Pinpoint the cell where the given text exists, returning its [x, y] midpoint coordinate. 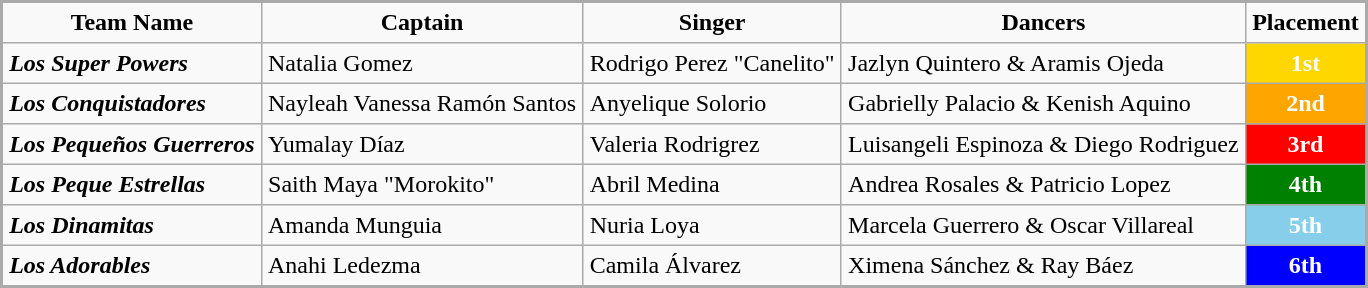
Singer [712, 22]
2nd [1306, 103]
5th [1306, 225]
Amanda Munguia [422, 225]
3rd [1306, 144]
Dancers [1043, 22]
6th [1306, 265]
Rodrigo Perez "Canelito" [712, 63]
Marcela Guerrero & Oscar Villareal [1043, 225]
Placement [1306, 22]
Andrea Rosales & Patricio Lopez [1043, 184]
Los Pequeños Guerreros [132, 144]
Nuria Loya [712, 225]
Los Adorables [132, 265]
Los Peque Estrellas [132, 184]
Team Name [132, 22]
Abril Medina [712, 184]
Anyelique Solorio [712, 103]
Anahi Ledezma [422, 265]
Saith Maya "Morokito" [422, 184]
Los Dinamitas [132, 225]
Los Super Powers [132, 63]
Captain [422, 22]
Camila Álvarez [712, 265]
Los Conquistadores [132, 103]
1st [1306, 63]
Luisangeli Espinoza & Diego Rodriguez [1043, 144]
Natalia Gomez [422, 63]
Valeria Rodrigrez [712, 144]
4th [1306, 184]
Ximena Sánchez & Ray Báez [1043, 265]
Gabrielly Palacio & Kenish Aquino [1043, 103]
Nayleah Vanessa Ramón Santos [422, 103]
Yumalay Díaz [422, 144]
Jazlyn Quintero & Aramis Ojeda [1043, 63]
